Extract the (x, y) coordinate from the center of the cell holding the provided text.  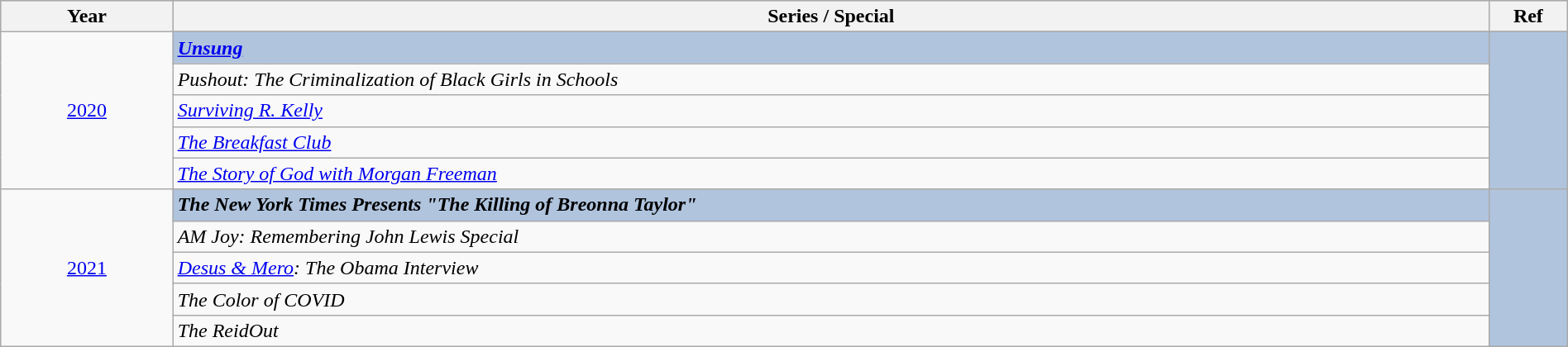
2020 (87, 111)
Year (87, 17)
AM Joy: Remembering John Lewis Special (830, 236)
The Story of God with Morgan Freeman (830, 173)
The ReidOut (830, 330)
Unsung (830, 48)
2021 (87, 268)
The Color of COVID (830, 299)
Surviving R. Kelly (830, 111)
Ref (1528, 17)
The New York Times Presents "The Killing of Breonna Taylor" (830, 205)
Pushout: The Criminalization of Black Girls in Schools (830, 79)
Series / Special (830, 17)
Desus & Mero: The Obama Interview (830, 268)
The Breakfast Club (830, 142)
